Return (x, y) of the center of cell containing provided text 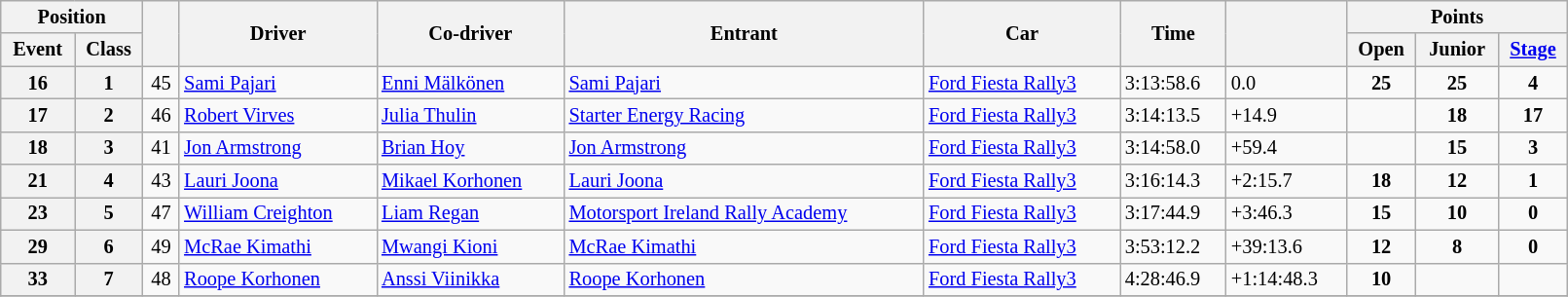
3:16:14.3 (1174, 181)
Co-driver (471, 33)
Starter Energy Racing (744, 115)
45 (162, 83)
4:28:46.9 (1174, 279)
49 (162, 246)
48 (162, 279)
7 (109, 279)
+59.4 (1287, 148)
Robert Virves (278, 115)
5 (109, 213)
Julia Thulin (471, 115)
2 (109, 115)
Stage (1533, 50)
+2:15.7 (1287, 181)
Class (109, 50)
+3:46.3 (1287, 213)
3:14:58.0 (1174, 148)
3:14:13.5 (1174, 115)
+39:13.6 (1287, 246)
Driver (278, 33)
Car (1022, 33)
3:53:12.2 (1174, 246)
Junior (1457, 50)
Position (72, 17)
Motorsport Ireland Rally Academy (744, 213)
Entrant (744, 33)
Anssi Viinikka (471, 279)
Mikael Korhonen (471, 181)
3:13:58.6 (1174, 83)
47 (162, 213)
Event (38, 50)
Liam Regan (471, 213)
16 (38, 83)
+1:14:48.3 (1287, 279)
8 (1457, 246)
6 (109, 246)
41 (162, 148)
46 (162, 115)
29 (38, 246)
Enni Mälkönen (471, 83)
43 (162, 181)
3:17:44.9 (1174, 213)
Points (1456, 17)
33 (38, 279)
Open (1381, 50)
William Creighton (278, 213)
Mwangi Kioni (471, 246)
23 (38, 213)
Time (1174, 33)
21 (38, 181)
0.0 (1287, 83)
+14.9 (1287, 115)
Brian Hoy (471, 148)
